Detect which cell encompasses the target text, then output its [x, y] center coordinate. 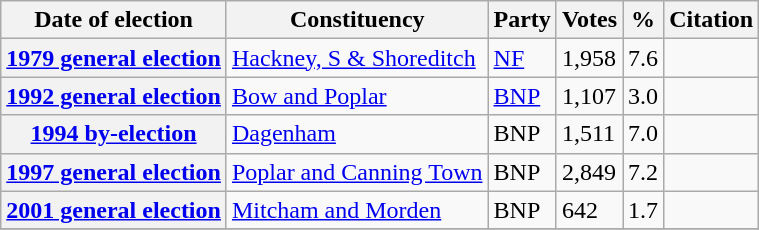
7.6 [644, 58]
1979 general election [114, 58]
1997 general election [114, 172]
Citation [712, 20]
2,849 [589, 172]
Dagenham [357, 134]
% [644, 20]
Votes [589, 20]
7.2 [644, 172]
1,958 [589, 58]
Constituency [357, 20]
642 [589, 210]
1.7 [644, 210]
Poplar and Canning Town [357, 172]
1992 general election [114, 96]
Party [522, 20]
Date of election [114, 20]
Mitcham and Morden [357, 210]
1,511 [589, 134]
7.0 [644, 134]
3.0 [644, 96]
1994 by-election [114, 134]
1,107 [589, 96]
Hackney, S & Shoreditch [357, 58]
2001 general election [114, 210]
NF [522, 58]
Bow and Poplar [357, 96]
